Extract the [x, y] coordinate from the center of the cell holding the provided text.  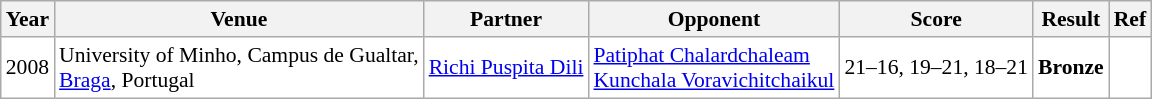
Venue [239, 19]
Opponent [714, 19]
Result [1071, 19]
Bronze [1071, 68]
Score [936, 19]
Year [28, 19]
Richi Puspita Dili [506, 68]
Ref [1130, 19]
Patiphat Chalardchaleam Kunchala Voravichitchaikul [714, 68]
2008 [28, 68]
University of Minho, Campus de Gualtar, Braga, Portugal [239, 68]
21–16, 19–21, 18–21 [936, 68]
Partner [506, 19]
